Return the (x, y) coordinate for the center point of the cell that contains the specified text.  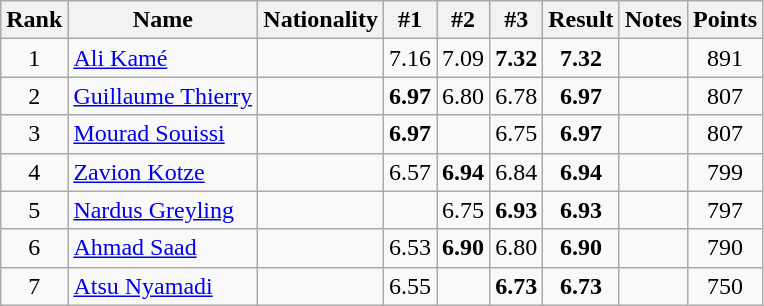
#1 (410, 20)
891 (724, 58)
4 (34, 172)
Name (163, 20)
Ahmad Saad (163, 248)
7 (34, 286)
Result (581, 20)
Rank (34, 20)
6.55 (410, 286)
Guillaume Thierry (163, 96)
Mourad Souissi (163, 134)
790 (724, 248)
1 (34, 58)
3 (34, 134)
5 (34, 210)
797 (724, 210)
7.16 (410, 58)
6 (34, 248)
Points (724, 20)
6.57 (410, 172)
#3 (516, 20)
Atsu Nyamadi (163, 286)
#2 (464, 20)
7.09 (464, 58)
Nardus Greyling (163, 210)
Notes (653, 20)
2 (34, 96)
Ali Kamé (163, 58)
6.53 (410, 248)
799 (724, 172)
Nationality (321, 20)
6.84 (516, 172)
750 (724, 286)
6.78 (516, 96)
Zavion Kotze (163, 172)
